Provide the [X, Y] coordinate of the cell's center where the given text is located.  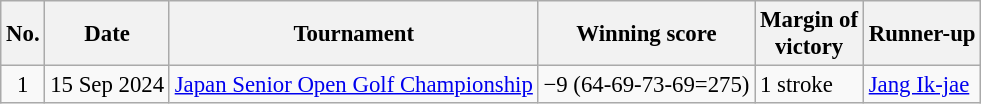
Margin ofvictory [810, 34]
15 Sep 2024 [107, 85]
Date [107, 34]
1 stroke [810, 85]
Tournament [354, 34]
Runner-up [922, 34]
−9 (64-69-73-69=275) [646, 85]
Japan Senior Open Golf Championship [354, 85]
Jang Ik-jae [922, 85]
No. [23, 34]
1 [23, 85]
Winning score [646, 34]
